Output the [x, y] coordinate of the center of the cell containing the given text.  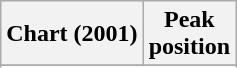
Peakposition [189, 34]
Chart (2001) [72, 34]
